Extract the (X, Y) coordinate from the center of the cell holding the provided text.  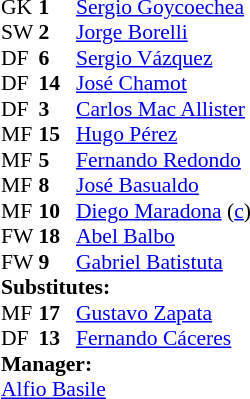
10 (57, 211)
6 (57, 58)
SW (20, 33)
15 (57, 135)
5 (57, 160)
8 (57, 185)
9 (57, 262)
3 (57, 109)
14 (57, 83)
2 (57, 33)
17 (57, 313)
18 (57, 237)
13 (57, 339)
